Extract the (x, y) coordinate from the center of the cell holding the provided text.  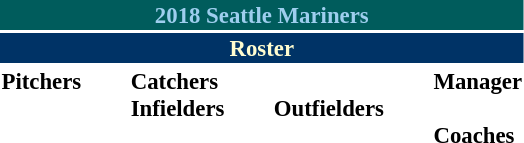
Roster (262, 48)
2018 Seattle Mariners (262, 15)
